Find where the given text appears and provide that cell's center as [X, Y] coordinate. 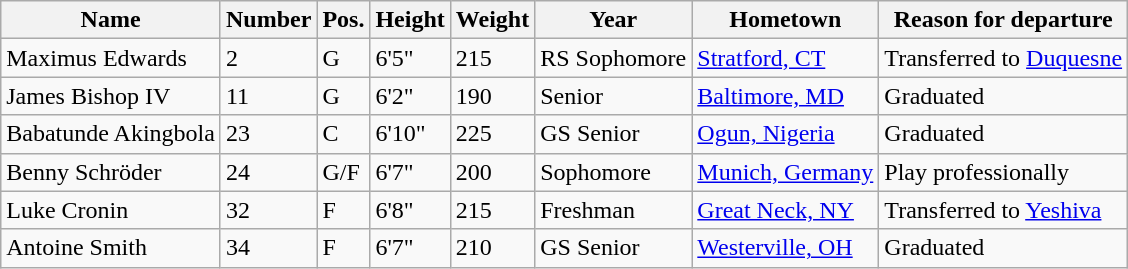
Height [410, 20]
2 [268, 58]
C [344, 134]
Year [614, 20]
Sophomore [614, 172]
Baltimore, MD [786, 96]
G/F [344, 172]
James Bishop IV [111, 96]
Babatunde Akingbola [111, 134]
Senior [614, 96]
23 [268, 134]
6'10" [410, 134]
6'5" [410, 58]
210 [492, 248]
Name [111, 20]
24 [268, 172]
Weight [492, 20]
6'8" [410, 210]
Maximus Edwards [111, 58]
Freshman [614, 210]
Hometown [786, 20]
34 [268, 248]
Great Neck, NY [786, 210]
Westerville, OH [786, 248]
Munich, Germany [786, 172]
11 [268, 96]
Reason for departure [1004, 20]
Ogun, Nigeria [786, 134]
Play professionally [1004, 172]
32 [268, 210]
Stratford, CT [786, 58]
RS Sophomore [614, 58]
Pos. [344, 20]
190 [492, 96]
Benny Schröder [111, 172]
Antoine Smith [111, 248]
Transferred to Duquesne [1004, 58]
6'2" [410, 96]
Number [268, 20]
Luke Cronin [111, 210]
225 [492, 134]
Transferred to Yeshiva [1004, 210]
200 [492, 172]
